Find where the given text appears and provide that cell's center as (X, Y) coordinate. 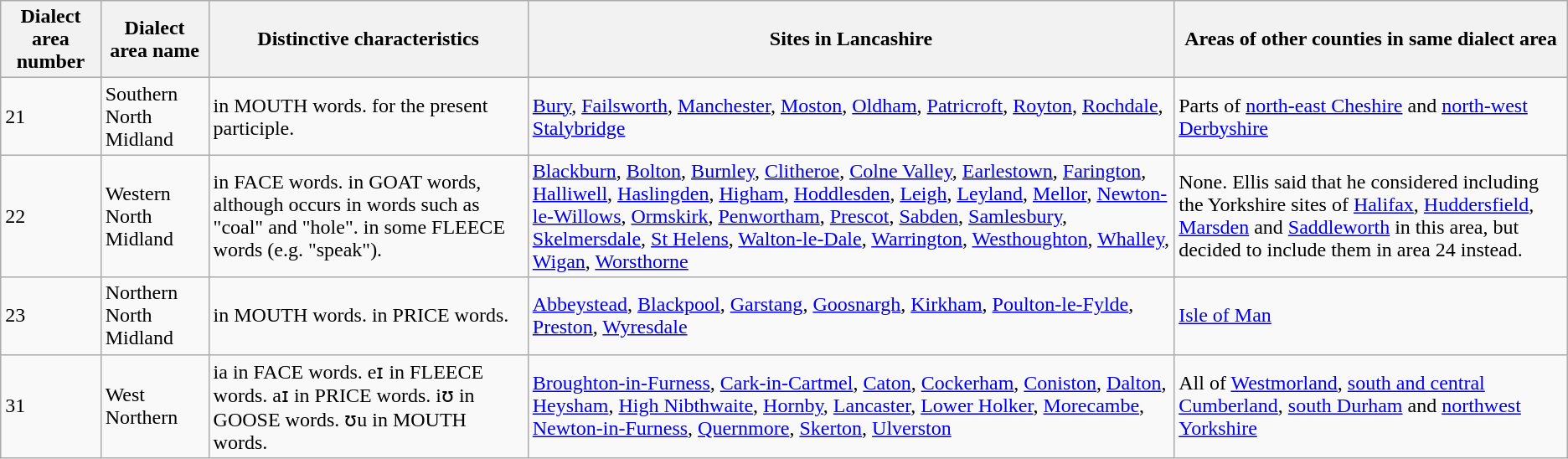
Isle of Man (1371, 316)
Abbeystead, Blackpool, Garstang, Goosnargh, Kirkham, Poulton-le-Fylde, Preston, Wyresdale (851, 316)
Southern North Midland (154, 116)
Bury, Failsworth, Manchester, Moston, Oldham, Patricroft, Royton, Rochdale, Stalybridge (851, 116)
Distinctive characteristics (369, 39)
West Northern (154, 406)
31 (50, 406)
in MOUTH words. in PRICE words. (369, 316)
Dialect area number (50, 39)
21 (50, 116)
22 (50, 216)
Sites in Lancashire (851, 39)
Parts of north-east Cheshire and north-west Derbyshire (1371, 116)
ia in FACE words. eɪ in FLEECE words. aɪ in PRICE words. iʊ in GOOSE words. ʊu in MOUTH words. (369, 406)
All of Westmorland, south and central Cumberland, south Durham and northwest Yorkshire (1371, 406)
Areas of other counties in same dialect area (1371, 39)
in MOUTH words. for the present participle. (369, 116)
Western North Midland (154, 216)
23 (50, 316)
Northern North Midland (154, 316)
in FACE words. in GOAT words, although occurs in words such as "coal" and "hole". in some FLEECE words (e.g. "speak"). (369, 216)
Dialect area name (154, 39)
